Locate the cell with the specified text and output its (x, y) center coordinate. 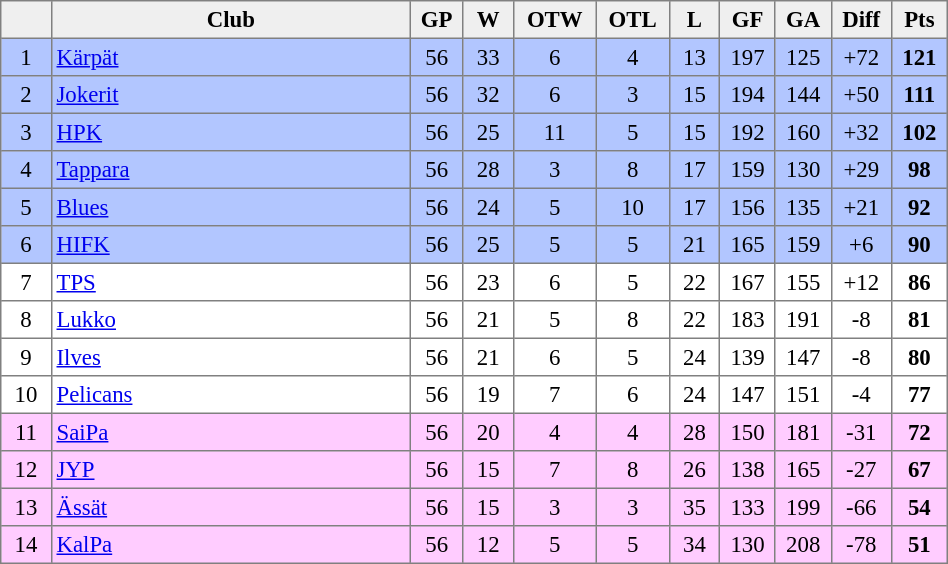
144 (803, 95)
+12 (861, 282)
92 (919, 207)
90 (919, 245)
32 (488, 95)
86 (919, 282)
+29 (861, 170)
208 (803, 545)
+50 (861, 95)
OTL (632, 20)
139 (748, 357)
72 (919, 432)
151 (803, 395)
Kärpät (230, 57)
156 (748, 207)
125 (803, 57)
191 (803, 320)
194 (748, 95)
138 (748, 470)
183 (748, 320)
26 (694, 470)
-66 (861, 507)
1 (26, 57)
98 (919, 170)
167 (748, 282)
Blues (230, 207)
67 (919, 470)
9 (26, 357)
181 (803, 432)
+6 (861, 245)
Pelicans (230, 395)
150 (748, 432)
Club (230, 20)
+72 (861, 57)
Tappara (230, 170)
54 (919, 507)
121 (919, 57)
160 (803, 132)
77 (919, 395)
155 (803, 282)
80 (919, 357)
35 (694, 507)
199 (803, 507)
-27 (861, 470)
197 (748, 57)
133 (748, 507)
KalPa (230, 545)
14 (26, 545)
-31 (861, 432)
Ässät (230, 507)
192 (748, 132)
+32 (861, 132)
W (488, 20)
TPS (230, 282)
GP (436, 20)
-78 (861, 545)
Jokerit (230, 95)
135 (803, 207)
33 (488, 57)
-4 (861, 395)
HIFK (230, 245)
Lukko (230, 320)
19 (488, 395)
102 (919, 132)
OTW (554, 20)
23 (488, 282)
GA (803, 20)
51 (919, 545)
+21 (861, 207)
Pts (919, 20)
Ilves (230, 357)
SaiPa (230, 432)
20 (488, 432)
JYP (230, 470)
2 (26, 95)
Diff (861, 20)
111 (919, 95)
L (694, 20)
34 (694, 545)
GF (748, 20)
81 (919, 320)
HPK (230, 132)
